Identify which cell holds the provided text, then report its [x, y] central coordinate. 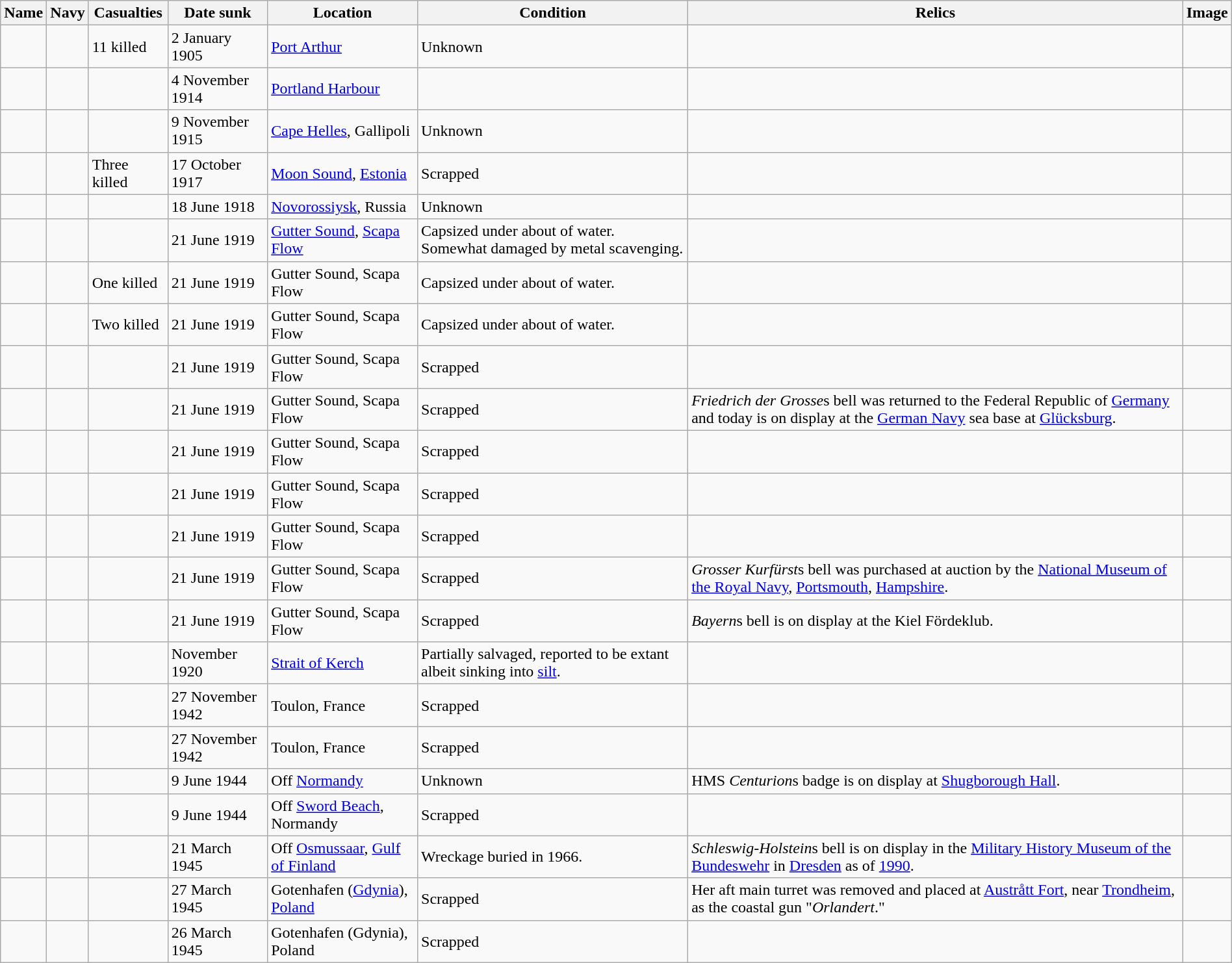
Off Sword Beach, Normandy [343, 815]
Location [343, 13]
Image [1207, 13]
Capsized under about of water. Somewhat damaged by metal scavenging. [553, 240]
Name [23, 13]
Cape Helles, Gallipoli [343, 131]
Moon Sound, Estonia [343, 173]
Portland Harbour [343, 88]
11 killed [128, 47]
Friedrich der Grosses bell was returned to the Federal Republic of Germany and today is on display at the German Navy sea base at Glücksburg. [936, 409]
Schleswig-Holsteins bell is on display in the Military History Museum of the Bundeswehr in Dresden as of 1990. [936, 856]
Novorossiysk, Russia [343, 207]
Three killed [128, 173]
Grosser Kurfürsts bell was purchased at auction by the National Museum of the Royal Navy, Portsmouth, Hampshire. [936, 578]
18 June 1918 [218, 207]
November 1920 [218, 663]
2 January 1905 [218, 47]
4 November 1914 [218, 88]
Bayerns bell is on display at the Kiel Fördeklub. [936, 621]
Off Normandy [343, 781]
Relics [936, 13]
Port Arthur [343, 47]
26 March 1945 [218, 941]
21 March 1945 [218, 856]
Strait of Kerch [343, 663]
Casualties [128, 13]
Her aft main turret was removed and placed at Austrått Fort, near Trondheim, as the coastal gun "Orlandert." [936, 899]
Off Osmussaar, Gulf of Finland [343, 856]
Two killed [128, 325]
17 October 1917 [218, 173]
27 March 1945 [218, 899]
Date sunk [218, 13]
One killed [128, 282]
Navy [68, 13]
HMS Centurions badge is on display at Shugborough Hall. [936, 781]
Condition [553, 13]
Partially salvaged, reported to be extant albeit sinking into silt. [553, 663]
9 November 1915 [218, 131]
Wreckage buried in 1966. [553, 856]
